From the cell containing the given text, extract its center point as [X, Y] coordinate. 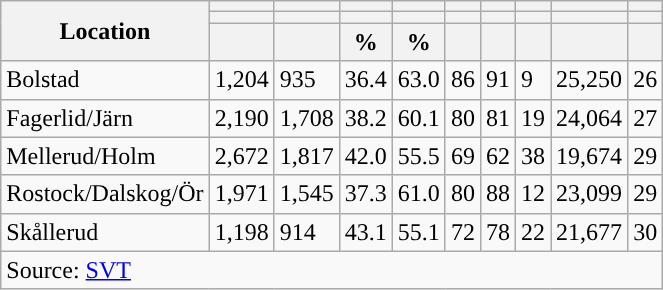
19,674 [590, 156]
86 [462, 80]
30 [646, 232]
69 [462, 156]
60.1 [418, 118]
91 [498, 80]
2,672 [242, 156]
23,099 [590, 194]
1,545 [306, 194]
914 [306, 232]
38.2 [366, 118]
9 [534, 80]
37.3 [366, 194]
42.0 [366, 156]
24,064 [590, 118]
12 [534, 194]
21,677 [590, 232]
55.1 [418, 232]
Fagerlid/Järn [105, 118]
81 [498, 118]
36.4 [366, 80]
Skållerud [105, 232]
43.1 [366, 232]
1,817 [306, 156]
62 [498, 156]
27 [646, 118]
38 [534, 156]
1,198 [242, 232]
26 [646, 80]
19 [534, 118]
78 [498, 232]
Source: SVT [332, 270]
55.5 [418, 156]
935 [306, 80]
1,971 [242, 194]
88 [498, 194]
Bolstad [105, 80]
Rostock/Dalskog/Ör [105, 194]
72 [462, 232]
Mellerud/Holm [105, 156]
22 [534, 232]
1,708 [306, 118]
63.0 [418, 80]
61.0 [418, 194]
25,250 [590, 80]
1,204 [242, 80]
2,190 [242, 118]
Location [105, 31]
